Find where the given text appears and provide that cell's center as [X, Y] coordinate. 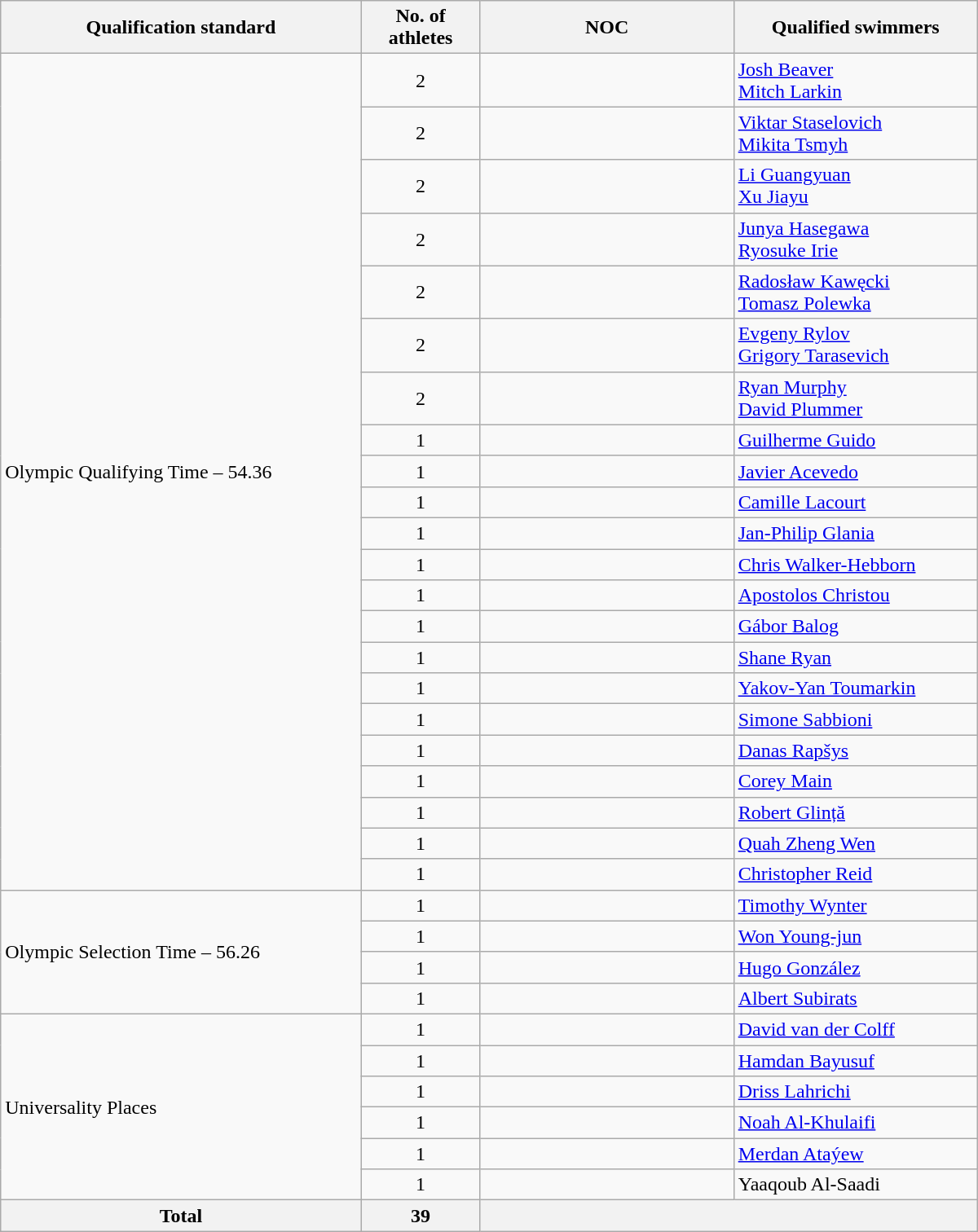
Danas Rapšys [856, 750]
Quah Zheng Wen [856, 843]
No. of athletes [421, 28]
Timothy Wynter [856, 905]
Won Young-jun [856, 936]
Noah Al-Khulaifi [856, 1123]
Qualification standard [181, 28]
Ryan MurphyDavid Plummer [856, 398]
Chris Walker-Hebborn [856, 565]
Olympic Selection Time – 56.26 [181, 952]
Li GuangyuanXu Jiayu [856, 186]
NOC [606, 28]
Yaaqoub Al-Saadi [856, 1185]
Hamdan Bayusuf [856, 1060]
Yakov-Yan Toumarkin [856, 689]
Christopher Reid [856, 874]
Qualified swimmers [856, 28]
Simone Sabbioni [856, 719]
David van der Colff [856, 1029]
Viktar StaselovichMikita Tsmyh [856, 134]
Shane Ryan [856, 658]
Apostolos Christou [856, 596]
Junya HasegawaRyosuke Irie [856, 240]
Javier Acevedo [856, 471]
Robert Glință [856, 812]
Jan-Philip Glania [856, 533]
Corey Main [856, 781]
39 [421, 1216]
Universality Places [181, 1107]
Evgeny RylovGrigory Tarasevich [856, 345]
Radosław KawęckiTomasz Polewka [856, 292]
Camille Lacourt [856, 502]
Josh BeaverMitch Larkin [856, 80]
Merdan Ataýew [856, 1154]
Driss Lahrichi [856, 1092]
Gábor Balog [856, 627]
Guilherme Guido [856, 440]
Hugo González [856, 967]
Albert Subirats [856, 998]
Total [181, 1216]
Olympic Qualifying Time – 54.36 [181, 472]
